From the cell containing the given text, extract its center point as [x, y] coordinate. 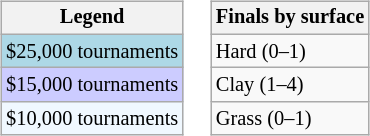
$10,000 tournaments [92, 119]
Grass (0–1) [290, 119]
$25,000 tournaments [92, 51]
Clay (1–4) [290, 85]
Legend [92, 18]
$15,000 tournaments [92, 85]
Hard (0–1) [290, 51]
Finals by surface [290, 18]
